Find where the given text appears and provide that cell's center as (X, Y) coordinate. 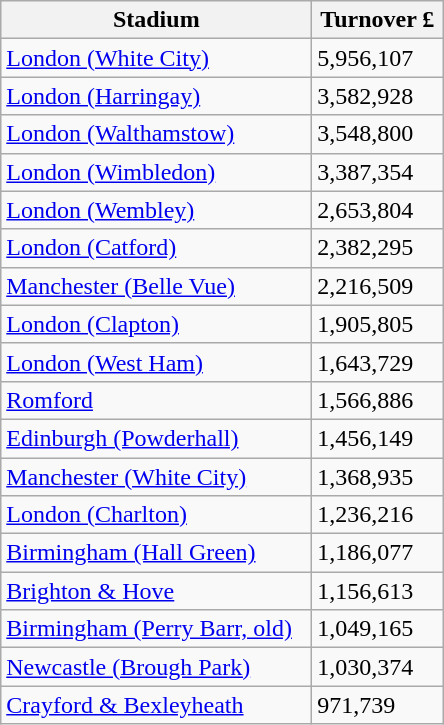
1,643,729 (378, 362)
London (Wimbledon) (156, 172)
Brighton & Hove (156, 591)
3,548,800 (378, 134)
Edinburgh (Powderhall) (156, 438)
1,456,149 (378, 438)
1,236,216 (378, 515)
1,156,613 (378, 591)
1,049,165 (378, 629)
London (Clapton) (156, 324)
Birmingham (Hall Green) (156, 553)
Birmingham (Perry Barr, old) (156, 629)
Newcastle (Brough Park) (156, 667)
Stadium (156, 20)
London (West Ham) (156, 362)
971,739 (378, 705)
2,653,804 (378, 210)
2,382,295 (378, 248)
London (Charlton) (156, 515)
1,186,077 (378, 553)
1,905,805 (378, 324)
1,566,886 (378, 400)
3,582,928 (378, 96)
Manchester (White City) (156, 477)
1,030,374 (378, 667)
Manchester (Belle Vue) (156, 286)
2,216,509 (378, 286)
3,387,354 (378, 172)
5,956,107 (378, 58)
London (White City) (156, 58)
London (Wembley) (156, 210)
London (Catford) (156, 248)
Crayford & Bexleyheath (156, 705)
London (Harringay) (156, 96)
1,368,935 (378, 477)
Turnover £ (378, 20)
Romford (156, 400)
London (Walthamstow) (156, 134)
